Identify which cell holds the provided text, then report its [X, Y] central coordinate. 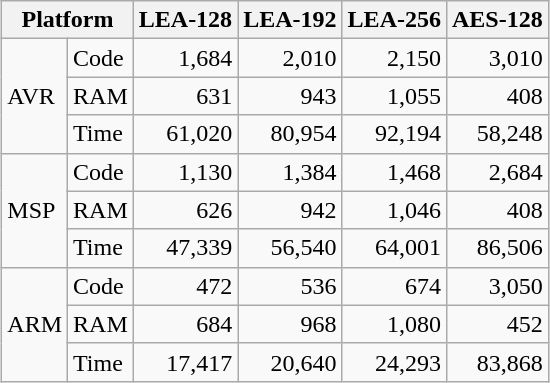
61,020 [185, 134]
1,055 [394, 96]
ARM [35, 324]
AES-128 [497, 20]
3,010 [497, 58]
674 [394, 286]
452 [497, 324]
AVR [35, 96]
1,468 [394, 172]
Platform [68, 20]
LEA-128 [185, 20]
58,248 [497, 134]
1,384 [290, 172]
1,130 [185, 172]
LEA-192 [290, 20]
1,080 [394, 324]
2,684 [497, 172]
24,293 [394, 362]
20,640 [290, 362]
2,010 [290, 58]
2,150 [394, 58]
968 [290, 324]
92,194 [394, 134]
47,339 [185, 248]
56,540 [290, 248]
1,684 [185, 58]
17,417 [185, 362]
631 [185, 96]
LEA-256 [394, 20]
64,001 [394, 248]
MSP [35, 210]
536 [290, 286]
86,506 [497, 248]
3,050 [497, 286]
942 [290, 210]
472 [185, 286]
684 [185, 324]
83,868 [497, 362]
943 [290, 96]
626 [185, 210]
80,954 [290, 134]
1,046 [394, 210]
